Scan for the cell matching the given text and deliver its (x, y) coordinate at center. 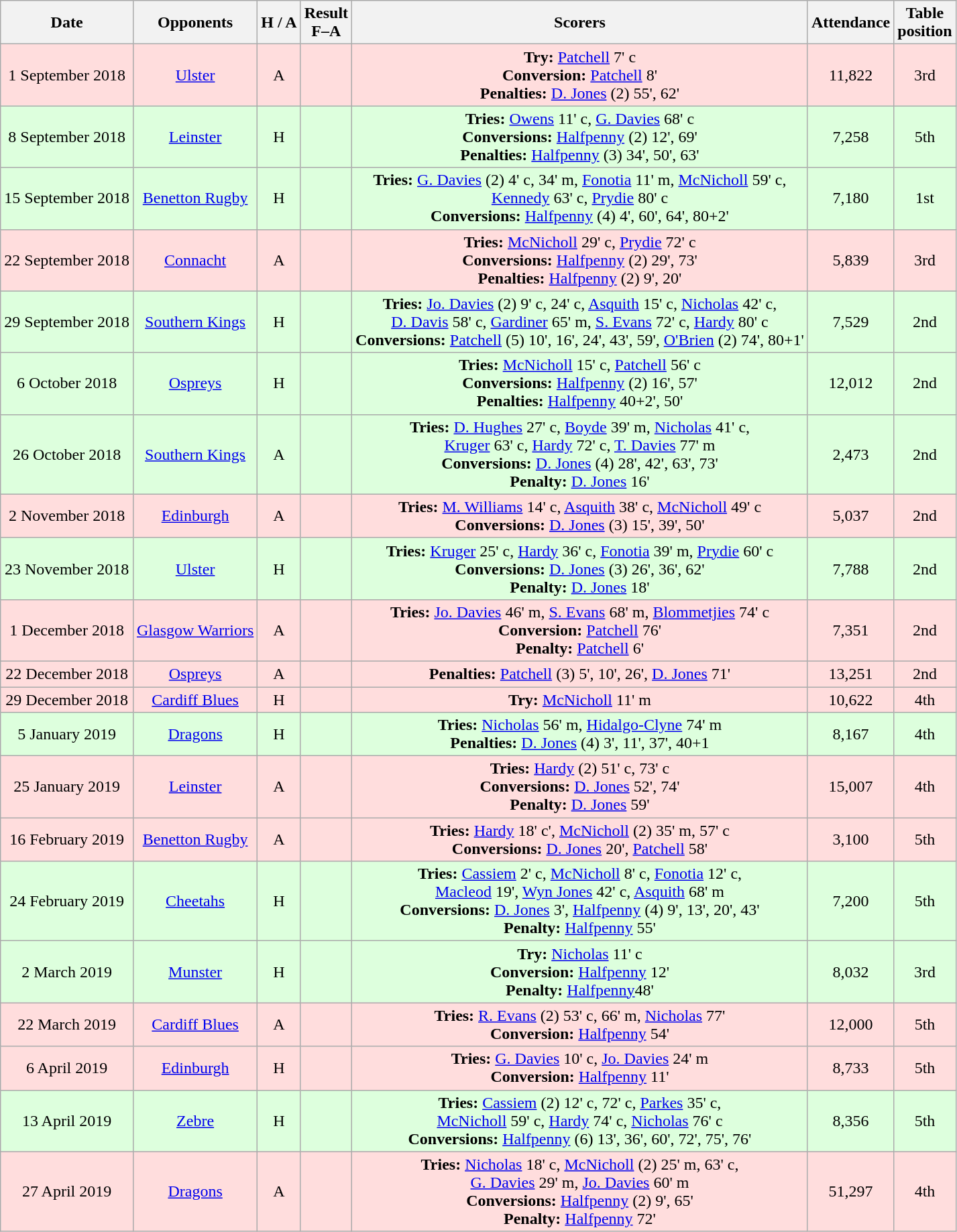
7,258 (850, 137)
12,000 (850, 1024)
12,012 (850, 383)
Scorers (580, 23)
23 November 2018 (67, 568)
Tries: Hardy (2) 51' c, 73' c Conversions: D. Jones 52', 74' Penalty: D. Jones 59' (580, 787)
Tries: McNicholl 15' c, Patchell 56' c Conversions: Halfpenny (2) 16', 57' Penalties: Halfpenny 40+2', 50' (580, 383)
5,037 (850, 516)
Tries: G. Davies 10' c, Jo. Davies 24' m Conversion: Halfpenny 11' (580, 1068)
Tries: M. Williams 14' c, Asquith 38' c, McNicholl 49' c Conversions: D. Jones (3) 15', 39', 50' (580, 516)
Attendance (850, 23)
6 October 2018 (67, 383)
Tries: Hardy 18' c', McNicholl (2) 35' m, 57' c Conversions: D. Jones 20', Patchell 58' (580, 839)
13 April 2019 (67, 1121)
11,822 (850, 75)
Tries: Owens 11' c, G. Davies 68' c Conversions: Halfpenny (2) 12', 69' Penalties: Halfpenny (3) 34', 50', 63' (580, 137)
ResultF–A (326, 23)
2,473 (850, 454)
Tries: G. Davies (2) 4' c, 34' m, Fonotia 11' m, McNicholl 59' c, Kennedy 63' c, Prydie 80' c Conversions: Halfpenny (4) 4', 60', 64', 80+2' (580, 198)
8,356 (850, 1121)
Opponents (194, 23)
3,100 (850, 839)
6 April 2019 (67, 1068)
5,839 (850, 260)
7,180 (850, 198)
Tries: Kruger 25' c, Hardy 36' c, Fonotia 39' m, Prydie 60' c Conversions: D. Jones (3) 26', 36', 62' Penalty: D. Jones 18' (580, 568)
24 February 2019 (67, 901)
7,788 (850, 568)
5 January 2019 (67, 735)
Try: McNicholl 11' m (580, 699)
Munster (194, 972)
26 October 2018 (67, 454)
1 December 2018 (67, 630)
Tries: Cassiem (2) 12' c, 72' c, Parkes 35' c,McNicholl 59' c, Hardy 74' c, Nicholas 76' c Conversions: Halfpenny (6) 13', 36', 60', 72', 75', 76' (580, 1121)
15,007 (850, 787)
22 March 2019 (67, 1024)
2 March 2019 (67, 972)
Tries: McNicholl 29' c, Prydie 72' c Conversions: Halfpenny (2) 29', 73' Penalties: Halfpenny (2) 9', 20' (580, 260)
Try: Nicholas 11' c Conversion: Halfpenny 12' Penalty: Halfpenny48' (580, 972)
22 December 2018 (67, 674)
13,251 (850, 674)
7,351 (850, 630)
Tries: Nicholas 18' c, McNicholl (2) 25' m, 63' c,G. Davies 29' m, Jo. Davies 60' m Conversions: Halfpenny (2) 9', 65' Penalty: Halfpenny 72' (580, 1192)
1st (925, 198)
8,167 (850, 735)
1 September 2018 (67, 75)
8,032 (850, 972)
Zebre (194, 1121)
Try: Patchell 7' c Conversion: Patchell 8' Penalties: D. Jones (2) 55', 62' (580, 75)
Tries: Nicholas 56' m, Hidalgo-Clyne 74' m Penalties: D. Jones (4) 3', 11', 37', 40+1 (580, 735)
10,622 (850, 699)
7,200 (850, 901)
22 September 2018 (67, 260)
16 February 2019 (67, 839)
H / A (279, 23)
Glasgow Warriors (194, 630)
Tries: Jo. Davies 46' m, S. Evans 68' m, Blommetjies 74' c Conversion: Patchell 76' Penalty: Patchell 6' (580, 630)
Cheetahs (194, 901)
8,733 (850, 1068)
8 September 2018 (67, 137)
Penalties: Patchell (3) 5', 10', 26', D. Jones 71' (580, 674)
25 January 2019 (67, 787)
27 April 2019 (67, 1192)
Connacht (194, 260)
15 September 2018 (67, 198)
7,529 (850, 322)
2 November 2018 (67, 516)
29 December 2018 (67, 699)
29 September 2018 (67, 322)
Date (67, 23)
Tableposition (925, 23)
51,297 (850, 1192)
Tries: R. Evans (2) 53' c, 66' m, Nicholas 77' Conversion: Halfpenny 54' (580, 1024)
